From the cell containing the given text, extract its center point as [x, y] coordinate. 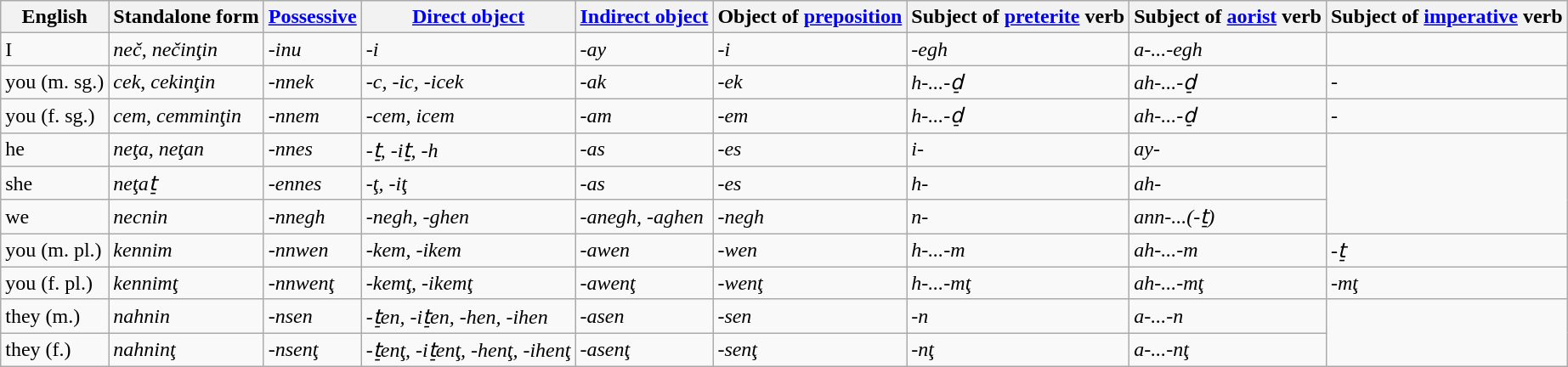
a-...-nţ [1228, 350]
-negh, -ghen [468, 217]
-n [1018, 316]
I [54, 49]
she [54, 183]
Indirect object [644, 17]
neč, nečinţin [186, 49]
-nţ [1018, 350]
-wen [810, 251]
a-...-n [1228, 316]
n- [1018, 217]
-c, -ic, -icek [468, 82]
you (f. sg.) [54, 116]
-nnek [313, 82]
h- [1018, 183]
-ennes [313, 183]
-nsen [313, 316]
-t̠ [1446, 251]
kennimţ [186, 283]
-negh [810, 217]
Subject of aorist verb [1228, 17]
Direct object [468, 17]
kennim [186, 251]
he [54, 150]
ah-...-m [1228, 251]
-senţ [810, 350]
-nnem [313, 116]
-t̠en, -it̠en, -hen, -ihen [468, 316]
h-...-mţ [1018, 283]
-t̠enţ, -it̠enţ, -henţ, -ihenţ [468, 350]
-ek [810, 82]
neţa, neţan [186, 150]
Standalone form [186, 17]
ah- [1228, 183]
i- [1018, 150]
Subject of imperative verb [1446, 17]
-ak [644, 82]
-ţ, -iţ [468, 183]
Subject of preterite verb [1018, 17]
necnin [186, 217]
Object of preposition [810, 17]
a-...-egh [1228, 49]
-nsenţ [313, 350]
they (m.) [54, 316]
-nnwenţ [313, 283]
ann-...(-t̠) [1228, 217]
-nnes [313, 150]
you (m. sg.) [54, 82]
-inu [313, 49]
-egh [1018, 49]
cek, cekinţin [186, 82]
nahnin [186, 316]
ay- [1228, 150]
cem, cemminţin [186, 116]
-am [644, 116]
you (m. pl.) [54, 251]
-sen [810, 316]
-kem, -ikem [468, 251]
-cem, icem [468, 116]
-kemţ, -ikemţ [468, 283]
English [54, 17]
-ay [644, 49]
h-...-m [1018, 251]
-em [810, 116]
-awen [644, 251]
Possessive [313, 17]
-mţ [1446, 283]
-nnwen [313, 251]
neţat̠ [186, 183]
-asenţ [644, 350]
-t̠, -it̠, -h [468, 150]
-anegh, -aghen [644, 217]
we [54, 217]
nahninţ [186, 350]
-nnegh [313, 217]
they (f.) [54, 350]
-asen [644, 316]
ah-...-mţ [1228, 283]
you (f. pl.) [54, 283]
-awenţ [644, 283]
-wenţ [810, 283]
